For the text-containing cell, return its midpoint in [x, y] coordinate format. 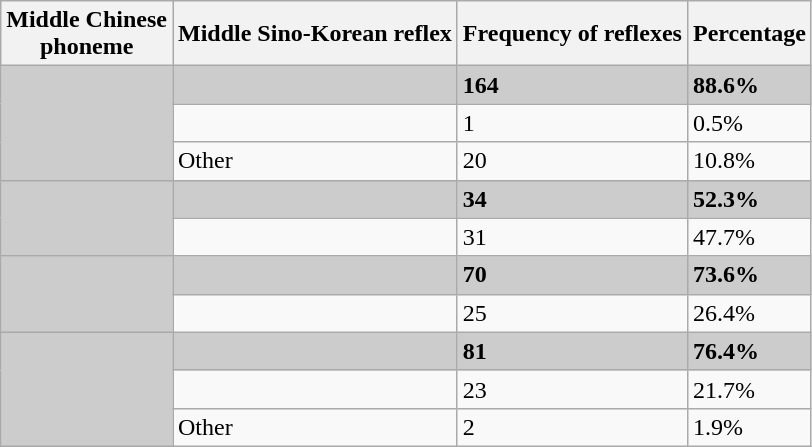
73.6% [749, 275]
20 [572, 161]
164 [572, 85]
10.8% [749, 161]
76.4% [749, 351]
Middle Chinesephoneme [87, 34]
1 [572, 123]
26.4% [749, 313]
25 [572, 313]
47.7% [749, 237]
Middle Sino-Korean reflex [314, 34]
31 [572, 237]
1.9% [749, 427]
70 [572, 275]
88.6% [749, 85]
Percentage [749, 34]
34 [572, 199]
23 [572, 389]
Frequency of reflexes [572, 34]
81 [572, 351]
52.3% [749, 199]
2 [572, 427]
0.5% [749, 123]
21.7% [749, 389]
